Search for the cell housing the specified text and yield its [X, Y] center coordinate. 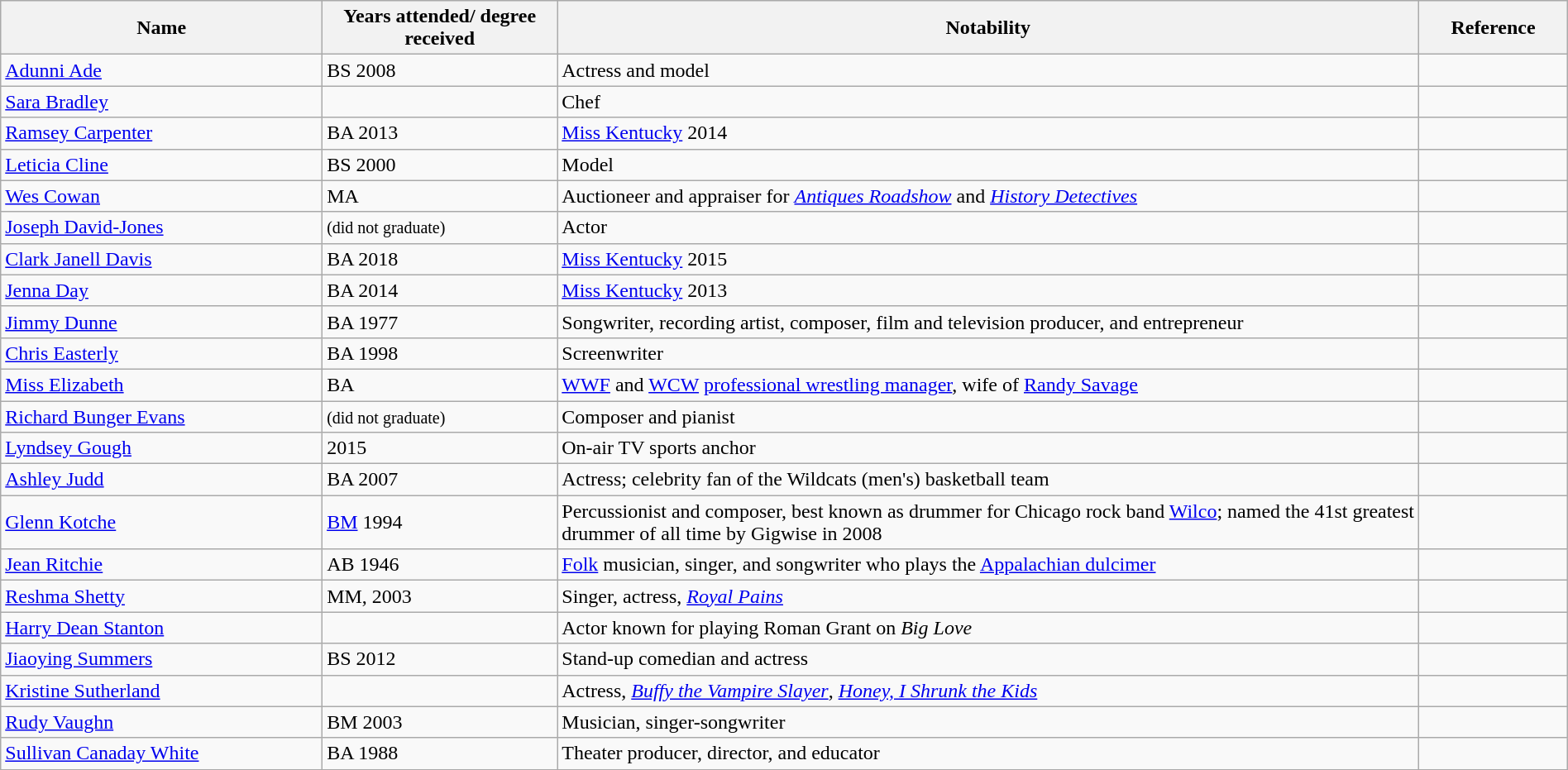
Singer, actress, Royal Pains [988, 596]
Sara Bradley [162, 102]
Adunni Ade [162, 70]
Screenwriter [988, 353]
Actor known for playing Roman Grant on Big Love [988, 628]
Chef [988, 102]
Jenna Day [162, 290]
Musician, singer-songwriter [988, 722]
Model [988, 165]
Jean Ritchie [162, 565]
On-air TV sports anchor [988, 448]
BS 2012 [440, 659]
Clark Janell Davis [162, 259]
Miss Kentucky 2014 [988, 133]
Notability [988, 28]
MA [440, 196]
BA [440, 385]
Kristine Sutherland [162, 691]
Folk musician, singer, and songwriter who plays the Appalachian dulcimer [988, 565]
Lyndsey Gough [162, 448]
Stand-up comedian and actress [988, 659]
BS 2000 [440, 165]
Harry Dean Stanton [162, 628]
Sullivan Canaday White [162, 753]
BA 2007 [440, 480]
BA 2014 [440, 290]
BA 1998 [440, 353]
Years attended/ degree received [440, 28]
Richard Bunger Evans [162, 416]
2015 [440, 448]
Miss Kentucky 2015 [988, 259]
Songwriter, recording artist, composer, film and television producer, and entrepreneur [988, 322]
MM, 2003 [440, 596]
Reference [1494, 28]
Ramsey Carpenter [162, 133]
Name [162, 28]
Actress, Buffy the Vampire Slayer, Honey, I Shrunk the Kids [988, 691]
Miss Elizabeth [162, 385]
Reshma Shetty [162, 596]
WWF and WCW professional wrestling manager, wife of Randy Savage [988, 385]
BA 2013 [440, 133]
BA 1977 [440, 322]
AB 1946 [440, 565]
Jimmy Dunne [162, 322]
Actor [988, 227]
BM 2003 [440, 722]
Wes Cowan [162, 196]
Percussionist and composer, best known as drummer for Chicago rock band Wilco; named the 41st greatest drummer of all time by Gigwise in 2008 [988, 523]
Leticia Cline [162, 165]
Joseph David-Jones [162, 227]
Glenn Kotche [162, 523]
Actress and model [988, 70]
BA 1988 [440, 753]
Actress; celebrity fan of the Wildcats (men's) basketball team [988, 480]
BM 1994 [440, 523]
Jiaoying Summers [162, 659]
Ashley Judd [162, 480]
Composer and pianist [988, 416]
BS 2008 [440, 70]
Rudy Vaughn [162, 722]
Miss Kentucky 2013 [988, 290]
Auctioneer and appraiser for Antiques Roadshow and History Detectives [988, 196]
BA 2018 [440, 259]
Chris Easterly [162, 353]
Theater producer, director, and educator [988, 753]
